Pinpoint the cell where the given text exists, returning its [X, Y] midpoint coordinate. 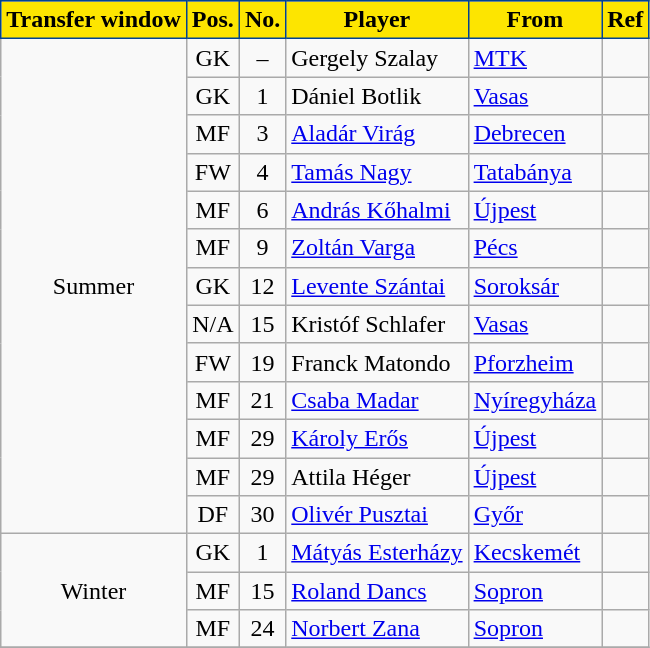
6 [262, 210]
Mátyás Esterházy [377, 553]
Tamás Nagy [377, 172]
Nyíregyháza [535, 400]
Norbert Zana [377, 629]
Soroksár [535, 286]
Károly Erős [377, 438]
Győr [535, 515]
Roland Dancs [377, 591]
– [262, 58]
24 [262, 629]
Ref [626, 20]
Winter [94, 591]
Player [377, 20]
30 [262, 515]
No. [262, 20]
From [535, 20]
9 [262, 248]
Transfer window [94, 20]
Dániel Botlik [377, 96]
Kecskemét [535, 553]
Pos. [212, 20]
19 [262, 362]
N/A [212, 324]
MTK [535, 58]
Aladár Virág [377, 134]
DF [212, 515]
3 [262, 134]
András Kőhalmi [377, 210]
Pécs [535, 248]
Zoltán Varga [377, 248]
4 [262, 172]
Debrecen [535, 134]
Olivér Pusztai [377, 515]
Gergely Szalay [377, 58]
Pforzheim [535, 362]
Csaba Madar [377, 400]
21 [262, 400]
Kristóf Schlafer [377, 324]
12 [262, 286]
Franck Matondo [377, 362]
Levente Szántai [377, 286]
Summer [94, 286]
Tatabánya [535, 172]
Attila Héger [377, 477]
